Search for the cell housing the specified text and yield its (x, y) center coordinate. 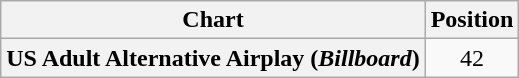
Position (472, 20)
US Adult Alternative Airplay (Billboard) (213, 58)
Chart (213, 20)
42 (472, 58)
